From the cell containing the given text, extract its center point as [X, Y] coordinate. 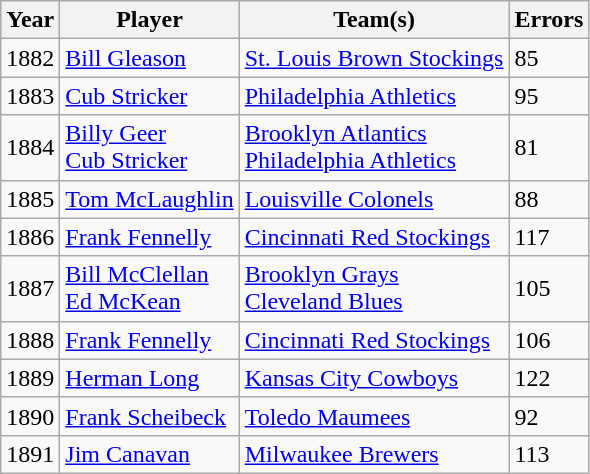
Tom McLaughlin [150, 199]
81 [549, 148]
Bill Gleason [150, 58]
Bill McClellan Ed McKean [150, 288]
Philadelphia Athletics [374, 96]
St. Louis Brown Stockings [374, 58]
92 [549, 416]
Cub Stricker [150, 96]
Errors [549, 20]
Year [30, 20]
122 [549, 378]
1882 [30, 58]
Jim Canavan [150, 454]
1889 [30, 378]
105 [549, 288]
117 [549, 237]
Brooklyn Grays Cleveland Blues [374, 288]
Billy GeerCub Stricker [150, 148]
1886 [30, 237]
1884 [30, 148]
113 [549, 454]
1891 [30, 454]
106 [549, 340]
1888 [30, 340]
Milwaukee Brewers [374, 454]
95 [549, 96]
1890 [30, 416]
Player [150, 20]
Frank Scheibeck [150, 416]
1887 [30, 288]
1885 [30, 199]
Team(s) [374, 20]
85 [549, 58]
Brooklyn AtlanticsPhiladelphia Athletics [374, 148]
88 [549, 199]
Kansas City Cowboys [374, 378]
1883 [30, 96]
Louisville Colonels [374, 199]
Toledo Maumees [374, 416]
Herman Long [150, 378]
